Scan for the cell matching the given text and deliver its [x, y] coordinate at center. 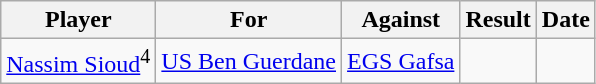
Result [498, 20]
For [249, 20]
Nassim Sioud4 [78, 62]
EGS Gafsa [401, 62]
US Ben Guerdane [249, 62]
Player [78, 20]
Against [401, 20]
Date [566, 20]
